Capture the cell that displays the provided text and extract its [x, y] central coordinate. 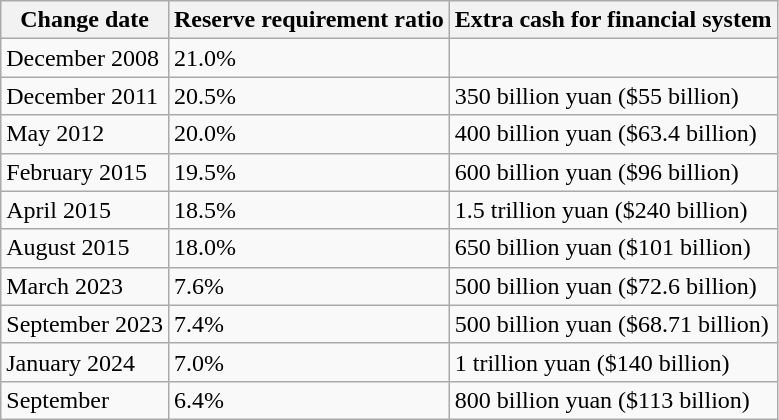
7.6% [308, 286]
Extra cash for financial system [613, 20]
September [85, 400]
March 2023 [85, 286]
1 trillion yuan ($140 billion) [613, 362]
19.5% [308, 172]
7.0% [308, 362]
650 billion yuan ($101 billion) [613, 248]
350 billion yuan ($55 billion) [613, 96]
20.0% [308, 134]
Reserve requirement ratio [308, 20]
1.5 trillion yuan ($240 billion) [613, 210]
800 billion yuan ($113 billion) [613, 400]
18.0% [308, 248]
7.4% [308, 324]
500 billion yuan ($72.6 billion) [613, 286]
September 2023 [85, 324]
May 2012 [85, 134]
20.5% [308, 96]
April 2015 [85, 210]
21.0% [308, 58]
Change date [85, 20]
18.5% [308, 210]
6.4% [308, 400]
400 billion yuan ($63.4 billion) [613, 134]
December 2011 [85, 96]
500 billion yuan ($68.71 billion) [613, 324]
January 2024 [85, 362]
August 2015 [85, 248]
February 2015 [85, 172]
December 2008 [85, 58]
600 billion yuan ($96 billion) [613, 172]
